For the text-containing cell, return its midpoint in (X, Y) coordinate format. 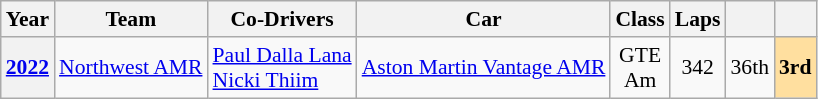
Paul Dalla Lana Nicki Thiim (282, 68)
Co-Drivers (282, 19)
Aston Martin Vantage AMR (484, 68)
Northwest AMR (130, 68)
Year (28, 19)
36th (750, 68)
342 (698, 68)
3rd (796, 68)
Car (484, 19)
GTEAm (640, 68)
Laps (698, 19)
Class (640, 19)
Team (130, 19)
2022 (28, 68)
